For the text-containing cell, return its midpoint in (x, y) coordinate format. 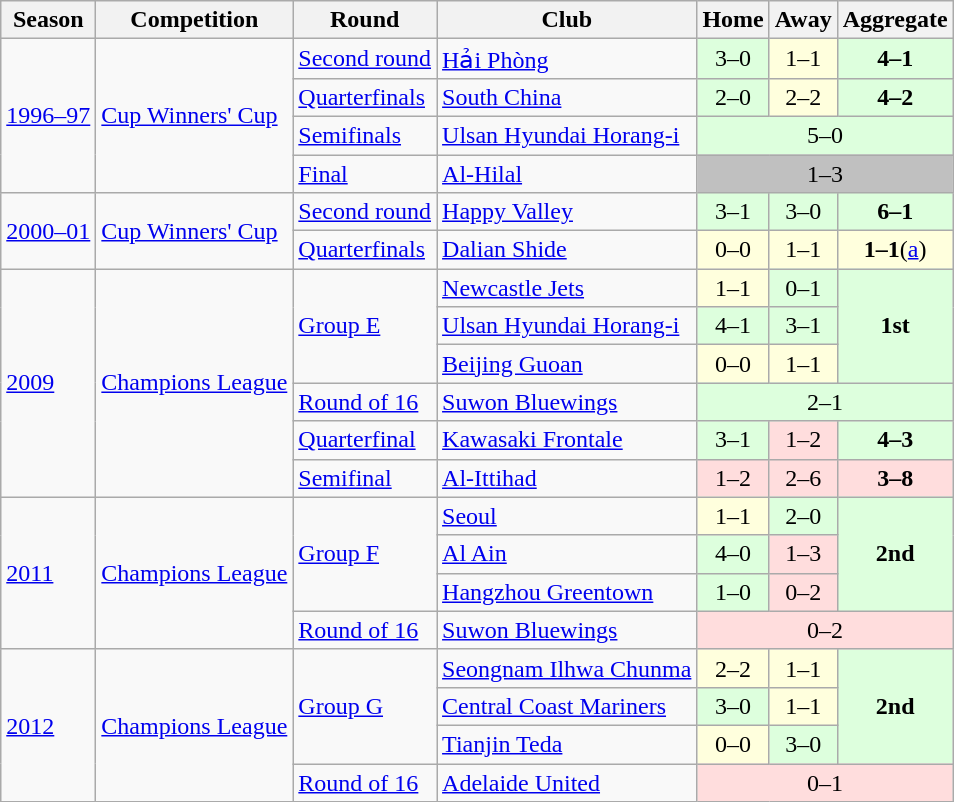
2000–01 (48, 231)
Al Ain (567, 554)
1–0 (733, 592)
Al-Hilal (567, 173)
Seongnam Ilhwa Chunma (567, 668)
6–1 (895, 212)
4–0 (733, 554)
Newcastle Jets (567, 288)
4–2 (895, 97)
Season (48, 20)
Hải Phòng (567, 59)
Semifinal (365, 478)
Tianjin Teda (567, 744)
Semifinals (365, 135)
1996–97 (48, 116)
Away (803, 20)
2–1 (825, 402)
Seoul (567, 516)
Adelaide United (567, 783)
1–1(a) (895, 250)
Happy Valley (567, 212)
Competition (194, 20)
5–0 (825, 135)
2009 (48, 383)
Club (567, 20)
Beijing Guoan (567, 364)
Al-Ittihad (567, 478)
2012 (48, 725)
Hangzhou Greentown (567, 592)
1st (895, 326)
Aggregate (895, 20)
Round (365, 20)
Group F (365, 554)
Group E (365, 326)
Final (365, 173)
3–8 (895, 478)
4–3 (895, 440)
Kawasaki Frontale (567, 440)
2011 (48, 573)
Dalian Shide (567, 250)
Home (733, 20)
Group G (365, 706)
South China (567, 97)
2–6 (803, 478)
Central Coast Mariners (567, 706)
Quarterfinal (365, 440)
